Return the (x, y) coordinate for the center point of the cell that contains the specified text.  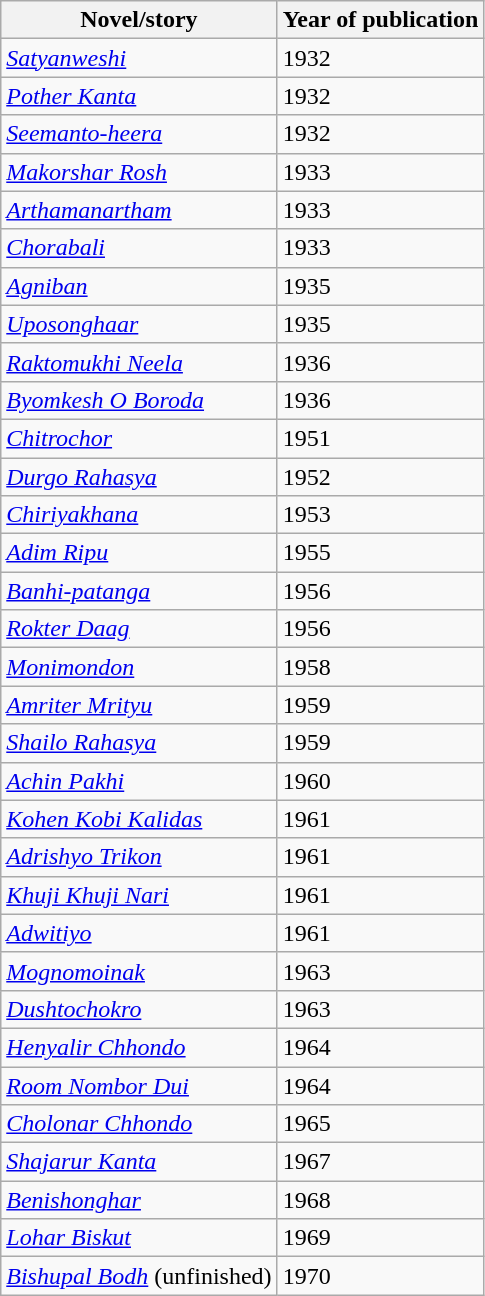
1955 (380, 553)
Mognomoinak (139, 971)
Benishonghar (139, 1200)
Adim Ripu (139, 553)
Khuji Khuji Nari (139, 895)
Cholonar Chhondo (139, 1124)
Arthamanartham (139, 210)
Chorabali (139, 248)
1968 (380, 1200)
1970 (380, 1276)
Monimondon (139, 667)
Novel/story (139, 20)
1952 (380, 477)
Bishupal Bodh (unfinished) (139, 1276)
Lohar Biskut (139, 1238)
1951 (380, 438)
Achin Pakhi (139, 781)
Shailo Rahasya (139, 743)
Uposonghaar (139, 324)
Agniban (139, 286)
1969 (380, 1238)
1953 (380, 515)
Year of publication (380, 20)
1965 (380, 1124)
Seemanto-heera (139, 134)
1960 (380, 781)
Makorshar Rosh (139, 172)
Henyalir Chhondo (139, 1047)
Byomkesh O Boroda (139, 400)
Kohen Kobi Kalidas (139, 819)
Pother Kanta (139, 96)
Chiriyakhana (139, 515)
Rokter Daag (139, 629)
Chitrochor (139, 438)
Adrishyo Trikon (139, 857)
1958 (380, 667)
1967 (380, 1162)
Room Nombor Dui (139, 1085)
Shajarur Kanta (139, 1162)
Raktomukhi Neela (139, 362)
Durgo Rahasya (139, 477)
Amriter Mrityu (139, 705)
Satyanweshi (139, 58)
Dushtochokro (139, 1009)
Adwitiyo (139, 933)
Banhi-patanga (139, 591)
